Return the [x, y] coordinate for the center point of the cell that contains the specified text.  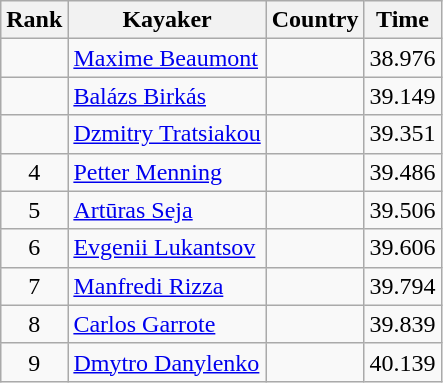
7 [34, 286]
Maxime Beaumont [167, 58]
39.149 [402, 96]
39.839 [402, 324]
Kayaker [167, 20]
6 [34, 248]
39.351 [402, 134]
4 [34, 172]
Evgenii Lukantsov [167, 248]
39.506 [402, 210]
40.139 [402, 362]
39.606 [402, 248]
Rank [34, 20]
Balázs Birkás [167, 96]
Petter Menning [167, 172]
Dmytro Danylenko [167, 362]
Country [315, 20]
Time [402, 20]
8 [34, 324]
Dzmitry Tratsiakou [167, 134]
5 [34, 210]
39.794 [402, 286]
Artūras Seja [167, 210]
Carlos Garrote [167, 324]
39.486 [402, 172]
9 [34, 362]
38.976 [402, 58]
Manfredi Rizza [167, 286]
